Provide the [X, Y] coordinate of the cell's center where the given text is located.  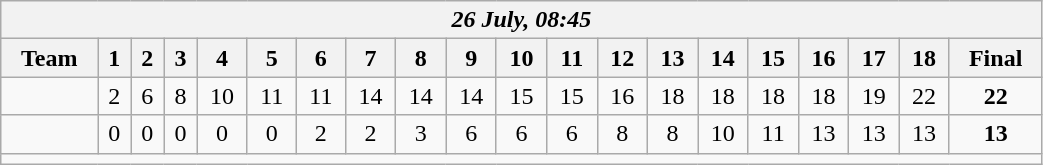
26 July, 08:45 [522, 20]
1 [114, 58]
5 [272, 58]
4 [222, 58]
9 [471, 58]
7 [370, 58]
Team [50, 58]
Final [996, 58]
19 [874, 96]
12 [622, 58]
17 [874, 58]
